Capture the cell that displays the provided text and extract its [X, Y] central coordinate. 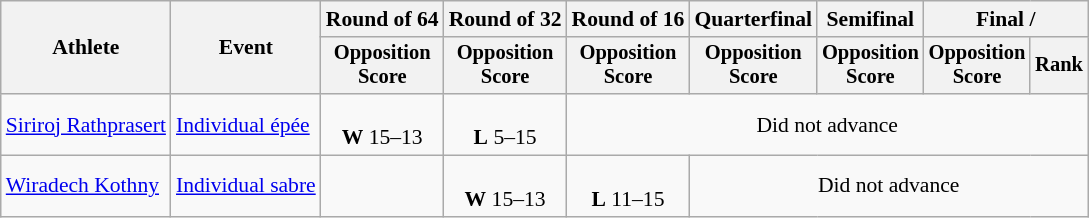
Round of 64 [382, 19]
Individual sabre [246, 186]
Athlete [86, 48]
Round of 16 [628, 19]
Wiradech Kothny [86, 186]
L 5–15 [506, 124]
Quarterfinal [753, 19]
Round of 32 [506, 19]
Semifinal [870, 19]
L 11–15 [628, 186]
Final / [1006, 19]
Event [246, 48]
Rank [1059, 66]
Individual épée [246, 124]
Siriroj Rathprasert [86, 124]
